Provide the (x, y) coordinate of the cell's center where the given text is located.  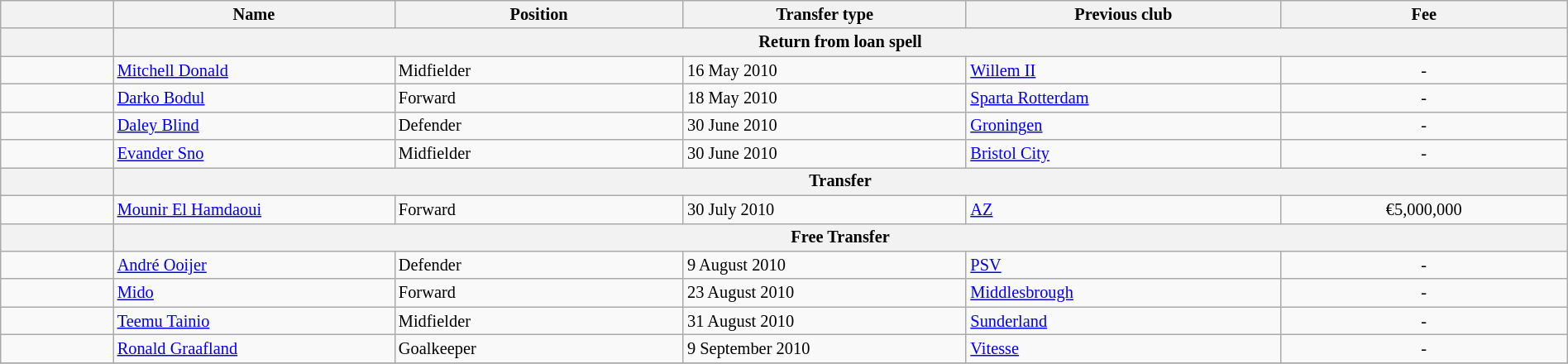
Transfer type (825, 14)
Previous club (1123, 14)
Daley Blind (254, 126)
9 September 2010 (825, 348)
Mido (254, 293)
Bristol City (1123, 154)
18 May 2010 (825, 98)
23 August 2010 (825, 293)
30 July 2010 (825, 209)
€5,000,000 (1424, 209)
Position (539, 14)
Fee (1424, 14)
André Ooijer (254, 265)
Name (254, 14)
9 August 2010 (825, 265)
Mounir El Hamdaoui (254, 209)
Evander Sno (254, 154)
AZ (1123, 209)
Sparta Rotterdam (1123, 98)
Ronald Graafland (254, 348)
Vitesse (1123, 348)
Middlesbrough (1123, 293)
PSV (1123, 265)
Groningen (1123, 126)
Teemu Tainio (254, 321)
Sunderland (1123, 321)
Transfer (840, 181)
Willem II (1123, 70)
Darko Bodul (254, 98)
31 August 2010 (825, 321)
Free Transfer (840, 237)
16 May 2010 (825, 70)
Goalkeeper (539, 348)
Return from loan spell (840, 42)
Mitchell Donald (254, 70)
